For the text-containing cell, return its midpoint in (X, Y) coordinate format. 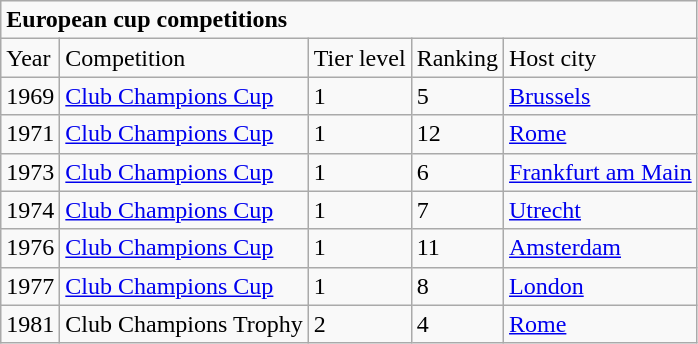
8 (457, 286)
Club Champions Trophy (184, 324)
11 (457, 248)
1969 (30, 96)
Frankfurt am Main (601, 172)
Year (30, 58)
12 (457, 134)
1976 (30, 248)
2 (360, 324)
4 (457, 324)
Utrecht (601, 210)
1974 (30, 210)
5 (457, 96)
1971 (30, 134)
Host city (601, 58)
Amsterdam (601, 248)
1977 (30, 286)
1981 (30, 324)
Ranking (457, 58)
7 (457, 210)
1973 (30, 172)
6 (457, 172)
Tier level (360, 58)
London (601, 286)
Competition (184, 58)
Brussels (601, 96)
European cup competitions (349, 20)
